Search for the cell housing the specified text and yield its [x, y] center coordinate. 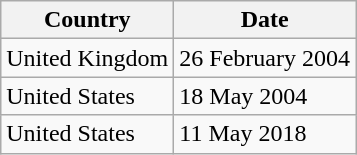
Country [88, 20]
18 May 2004 [265, 96]
Date [265, 20]
11 May 2018 [265, 134]
United Kingdom [88, 58]
26 February 2004 [265, 58]
